Find where the given text appears and provide that cell's center as [X, Y] coordinate. 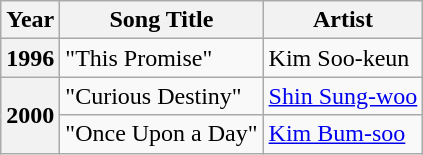
Song Title [162, 20]
"Once Upon a Day" [162, 134]
Year [30, 20]
Kim Bum-soo [343, 134]
2000 [30, 115]
Kim Soo-keun [343, 58]
1996 [30, 58]
Artist [343, 20]
Shin Sung-woo [343, 96]
"Curious Destiny" [162, 96]
"This Promise" [162, 58]
